Identify which cell holds the provided text, then report its [X, Y] central coordinate. 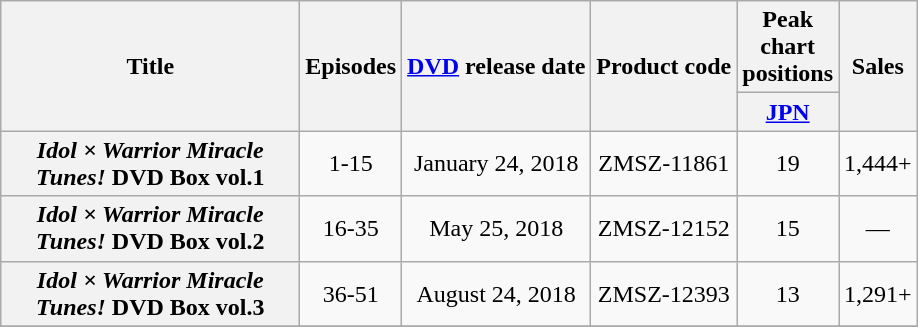
16-35 [351, 228]
Sales [878, 66]
ZMSZ-12152 [664, 228]
DVD release date [496, 66]
1,444+ [878, 164]
— [878, 228]
1,291+ [878, 294]
ZMSZ-11861 [664, 164]
Title [150, 66]
19 [788, 164]
36-51 [351, 294]
January 24, 2018 [496, 164]
ZMSZ-12393 [664, 294]
May 25, 2018 [496, 228]
August 24, 2018 [496, 294]
Idol × Warrior Miracle Tunes! DVD Box vol.3 [150, 294]
Idol × Warrior Miracle Tunes! DVD Box vol.2 [150, 228]
1-15 [351, 164]
Idol × Warrior Miracle Tunes! DVD Box vol.1 [150, 164]
Product code [664, 66]
Episodes [351, 66]
13 [788, 294]
15 [788, 228]
Peak chart positions [788, 47]
JPN [788, 112]
